Search for the cell housing the specified text and yield its [X, Y] center coordinate. 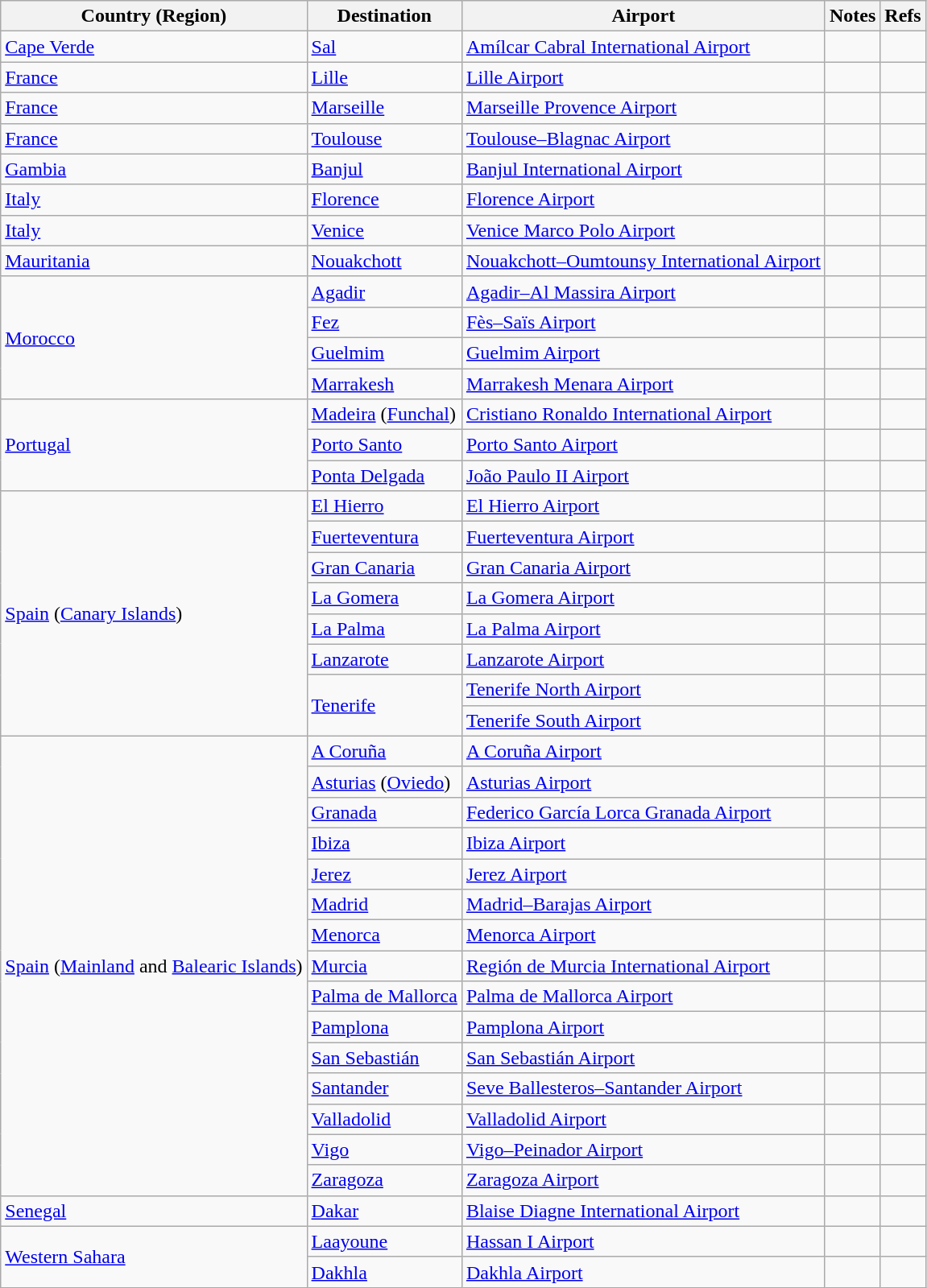
Agadir–Al Massira Airport [643, 291]
San Sebastián Airport [643, 1058]
Menorca Airport [643, 935]
La Gomera [384, 598]
Murcia [384, 966]
Lanzarote Airport [643, 659]
Senegal [154, 1211]
Destination [384, 16]
Santander [384, 1088]
Venice [384, 230]
Florence Airport [643, 200]
Pamplona Airport [643, 1027]
Asturias (Oviedo) [384, 782]
Palma de Mallorca [384, 997]
Nouakchott [384, 261]
Gran Canaria Airport [643, 568]
Country (Region) [154, 16]
Dakhla [384, 1272]
Madeira (Funchal) [384, 415]
Ibiza [384, 843]
Porto Santo [384, 445]
Mauritania [154, 261]
Lanzarote [384, 659]
Banjul International Airport [643, 169]
Sal [384, 47]
Gambia [154, 169]
Tenerife [384, 705]
Región de Murcia International Airport [643, 966]
Refs [903, 16]
Dakhla Airport [643, 1272]
Hassan I Airport [643, 1241]
Lille [384, 77]
Menorca [384, 935]
Fès–Saïs Airport [643, 322]
San Sebastián [384, 1058]
Guelmim [384, 353]
Zaragoza Airport [643, 1180]
Valladolid Airport [643, 1119]
Marrakesh [384, 384]
Western Sahara [154, 1257]
Laayoune [384, 1241]
Banjul [384, 169]
Cristiano Ronaldo International Airport [643, 415]
Cape Verde [154, 47]
Seve Ballesteros–Santander Airport [643, 1088]
Gran Canaria [384, 568]
Madrid–Barajas Airport [643, 905]
Marseille [384, 108]
Vigo–Peinador Airport [643, 1150]
Airport [643, 16]
Toulouse [384, 138]
Portugal [154, 445]
Ibiza Airport [643, 843]
Vigo [384, 1150]
Jerez Airport [643, 873]
A Coruña Airport [643, 751]
Zaragoza [384, 1180]
Blaise Diagne International Airport [643, 1211]
Fuerteventura [384, 537]
El Hierro Airport [643, 506]
Marrakesh Menara Airport [643, 384]
Jerez [384, 873]
Tenerife South Airport [643, 720]
Valladolid [384, 1119]
Pamplona [384, 1027]
Agadir [384, 291]
Madrid [384, 905]
Tenerife North Airport [643, 690]
La Gomera Airport [643, 598]
Morocco [154, 337]
El Hierro [384, 506]
Palma de Mallorca Airport [643, 997]
João Paulo II Airport [643, 476]
La Palma [384, 629]
Spain (Canary Islands) [154, 613]
Ponta Delgada [384, 476]
Granada [384, 812]
Fuerteventura Airport [643, 537]
La Palma Airport [643, 629]
Nouakchott–Oumtounsy International Airport [643, 261]
Fez [384, 322]
Federico García Lorca Granada Airport [643, 812]
Asturias Airport [643, 782]
Amílcar Cabral International Airport [643, 47]
A Coruña [384, 751]
Porto Santo Airport [643, 445]
Spain (Mainland and Balearic Islands) [154, 966]
Florence [384, 200]
Toulouse–Blagnac Airport [643, 138]
Guelmim Airport [643, 353]
Notes [852, 16]
Lille Airport [643, 77]
Venice Marco Polo Airport [643, 230]
Dakar [384, 1211]
Marseille Provence Airport [643, 108]
